Return the (x, y) coordinate for the center point of the cell that contains the specified text.  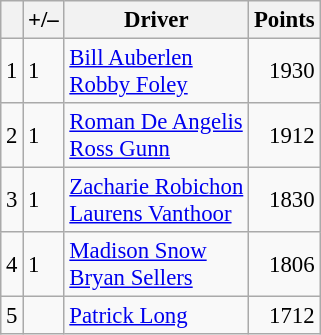
1712 (284, 316)
4 (12, 264)
Roman De Angelis Ross Gunn (156, 136)
1912 (284, 136)
Driver (156, 20)
1806 (284, 264)
5 (12, 316)
Patrick Long (156, 316)
Madison Snow Bryan Sellers (156, 264)
1930 (284, 72)
Points (284, 20)
1830 (284, 200)
Zacharie Robichon Laurens Vanthoor (156, 200)
3 (12, 200)
+/– (44, 20)
Bill Auberlen Robby Foley (156, 72)
2 (12, 136)
